Identify which cell holds the provided text, then report its [x, y] central coordinate. 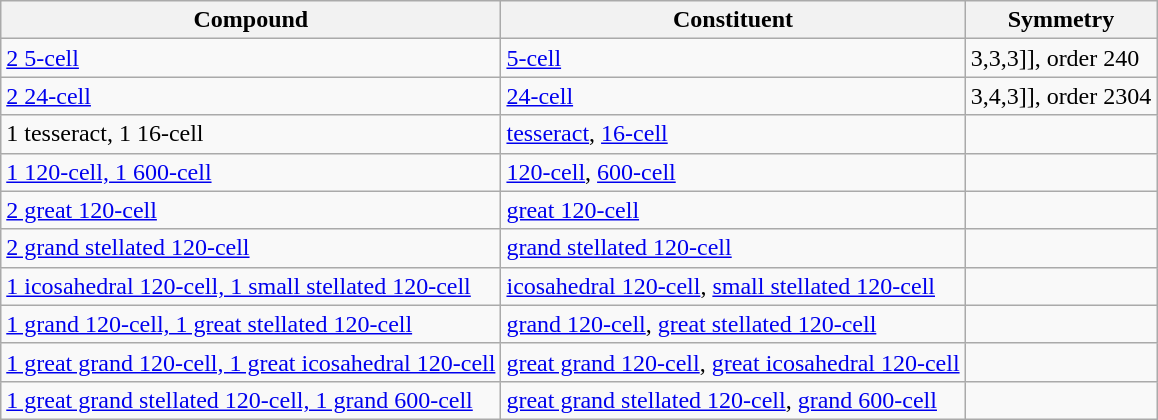
Symmetry [1061, 20]
great 120-cell [733, 210]
grand 120-cell, great stellated 120-cell [733, 324]
120-cell, 600-cell [733, 172]
great grand stellated 120-cell, grand 600-cell [733, 400]
2 5-cell [251, 58]
2 24-cell [251, 96]
2 great 120-cell [251, 210]
3,3,3]], order 240 [1061, 58]
2 grand stellated 120-cell [251, 248]
Compound [251, 20]
1 icosahedral 120-cell, 1 small stellated 120-cell [251, 286]
3,4,3]], order 2304 [1061, 96]
icosahedral 120-cell, small stellated 120-cell [733, 286]
1 great grand 120-cell, 1 great icosahedral 120-cell [251, 362]
5-cell [733, 58]
Constituent [733, 20]
grand stellated 120-cell [733, 248]
24-cell [733, 96]
1 grand 120-cell, 1 great stellated 120-cell [251, 324]
1 tesseract, 1 16-cell [251, 134]
1 great grand stellated 120-cell, 1 grand 600-cell [251, 400]
great grand 120-cell, great icosahedral 120-cell [733, 362]
1 120-cell, 1 600-cell [251, 172]
tesseract, 16-cell [733, 134]
